Scan for the cell matching the given text and deliver its (x, y) coordinate at center. 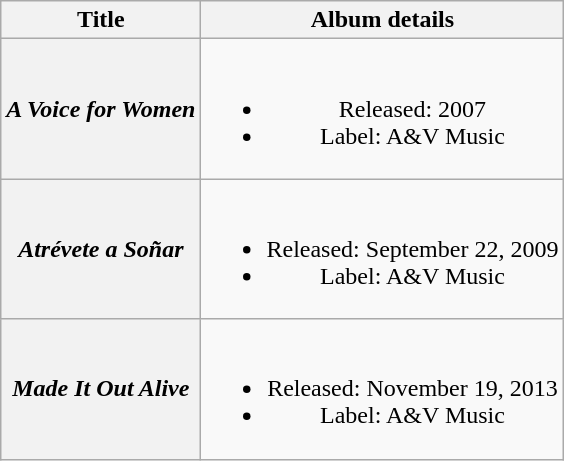
A Voice for Women (101, 109)
Released: November 19, 2013Label: A&V Music (382, 389)
Atrévete a Soñar (101, 249)
Released: September 22, 2009Label: A&V Music (382, 249)
Made It Out Alive (101, 389)
Album details (382, 20)
Released: 2007Label: A&V Music (382, 109)
Title (101, 20)
